Return the (X, Y) coordinate for the center point of the cell that contains the specified text.  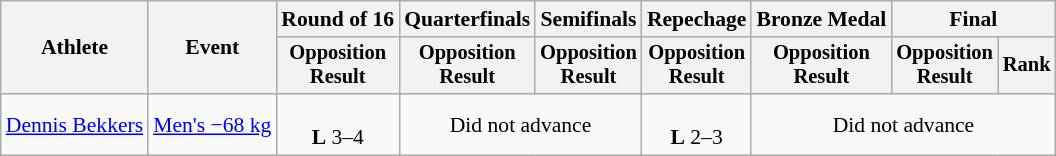
Final (973, 19)
L 2–3 (697, 124)
Semifinals (588, 19)
Repechage (697, 19)
Event (212, 48)
Dennis Bekkers (74, 124)
L 3–4 (338, 124)
Round of 16 (338, 19)
Quarterfinals (467, 19)
Men's −68 kg (212, 124)
Athlete (74, 48)
Bronze Medal (821, 19)
Rank (1027, 66)
